From the cell containing the given text, extract its center point as [x, y] coordinate. 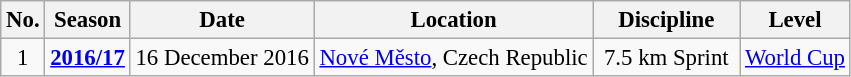
Date [222, 20]
Location [454, 20]
Level [796, 20]
No. [23, 20]
Nové Město, Czech Republic [454, 58]
Season [88, 20]
World Cup [796, 58]
16 December 2016 [222, 58]
2016/17 [88, 58]
Discipline [666, 20]
7.5 km Sprint [666, 58]
1 [23, 58]
